For the text-containing cell, return its midpoint in (x, y) coordinate format. 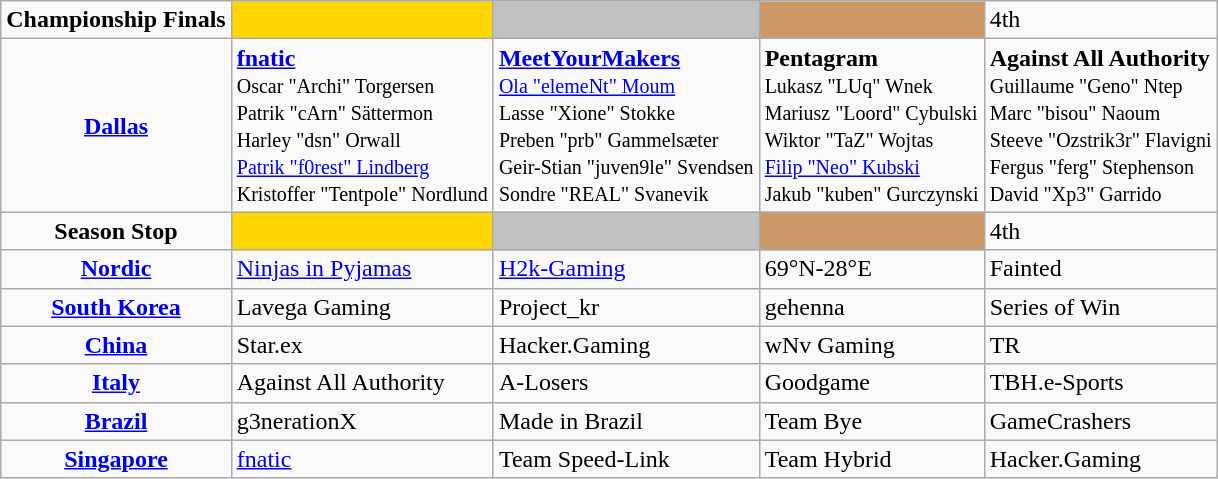
gehenna (872, 307)
Series of Win (1100, 307)
Team Bye (872, 421)
Made in Brazil (626, 421)
Fainted (1100, 269)
Singapore (116, 459)
MeetYourMakers Ola "elemeNt" Moum Lasse "Xione" Stokke Preben "prb" Gammelsæter Geir-Stian "juven9le" Svendsen Sondre "REAL" Svanevik (626, 126)
Against All Authority Guillaume "Geno" Ntep Marc "bisou" Naoum Steeve "Ozstrik3r" Flavigni Fergus "ferg" Stephenson David "Xp3" Garrido (1100, 126)
fnatic Oscar "Archi" Torgersen Patrik "cArn" Sättermon Harley "dsn" Orwall Patrik "f0rest" Lindberg Kristoffer "Tentpole" Nordlund (362, 126)
A-Losers (626, 383)
South Korea (116, 307)
Project_kr (626, 307)
wNv Gaming (872, 345)
Brazil (116, 421)
Team Speed-Link (626, 459)
69°N-28°E (872, 269)
g3nerationX (362, 421)
TBH.e-Sports (1100, 383)
fnatic (362, 459)
H2k-Gaming (626, 269)
Dallas (116, 126)
Lavega Gaming (362, 307)
Star.ex (362, 345)
Against All Authority (362, 383)
Ninjas in Pyjamas (362, 269)
Nordic (116, 269)
GameCrashers (1100, 421)
Pentagram Lukasz "LUq" Wnek Mariusz "Loord" Cybulski Wiktor "TaZ" Wojtas Filip "Neo" Kubski Jakub "kuben" Gurczynski (872, 126)
Italy (116, 383)
TR (1100, 345)
Season Stop (116, 231)
Team Hybrid (872, 459)
China (116, 345)
Championship Finals (116, 20)
Goodgame (872, 383)
